Identify which cell holds the provided text, then report its (X, Y) central coordinate. 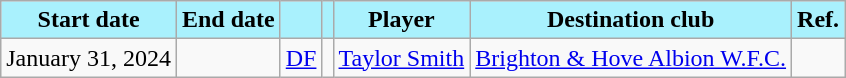
Player (402, 20)
Start date (89, 20)
January 31, 2024 (89, 58)
Brighton & Hove Albion W.F.C. (631, 58)
DF (301, 58)
End date (228, 20)
Destination club (631, 20)
Taylor Smith (402, 58)
Ref. (818, 20)
